Find where the given text appears and provide that cell's center as [x, y] coordinate. 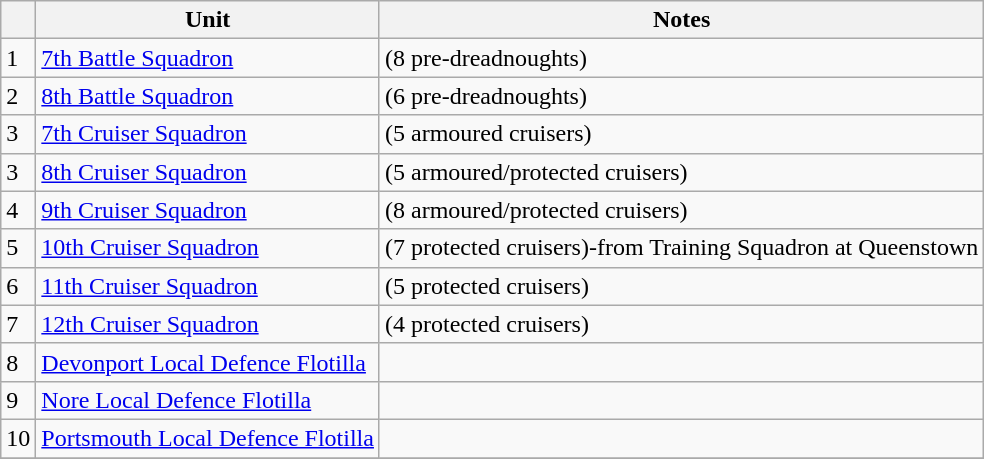
9th Cruiser Squadron [208, 210]
8th Battle Squadron [208, 96]
4 [18, 210]
(7 protected cruisers)-from Training Squadron at Queenstown [681, 248]
(6 pre-dreadnoughts) [681, 96]
(8 pre-dreadnoughts) [681, 58]
5 [18, 248]
Devonport Local Defence Flotilla [208, 362]
Nore Local Defence Flotilla [208, 400]
10th Cruiser Squadron [208, 248]
(5 armoured cruisers) [681, 134]
1 [18, 58]
(5 protected cruisers) [681, 286]
Unit [208, 20]
2 [18, 96]
Notes [681, 20]
7th Battle Squadron [208, 58]
10 [18, 438]
7th Cruiser Squadron [208, 134]
(4 protected cruisers) [681, 324]
12th Cruiser Squadron [208, 324]
8 [18, 362]
7 [18, 324]
9 [18, 400]
Portsmouth Local Defence Flotilla [208, 438]
(5 armoured/protected cruisers) [681, 172]
6 [18, 286]
8th Cruiser Squadron [208, 172]
(8 armoured/protected cruisers) [681, 210]
11th Cruiser Squadron [208, 286]
